Search for the cell housing the specified text and yield its [X, Y] center coordinate. 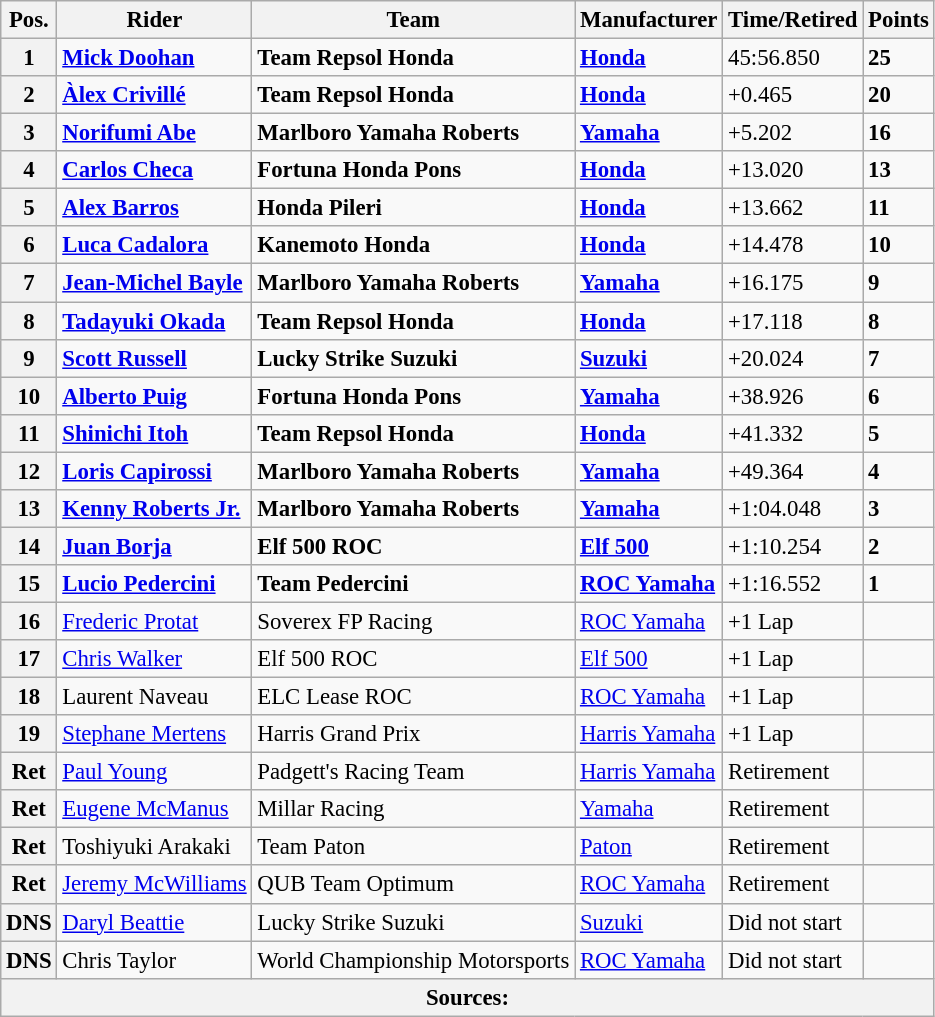
Carlos Checa [154, 170]
20 [898, 95]
+0.465 [793, 95]
+14.478 [793, 245]
Stephane Mertens [154, 734]
Norifumi Abe [154, 133]
15 [29, 584]
Team Pedercini [414, 584]
14 [29, 546]
Loris Capirossi [154, 471]
QUB Team Optimum [414, 885]
Millar Racing [414, 809]
+49.364 [793, 471]
Time/Retired [793, 20]
19 [29, 734]
Juan Borja [154, 546]
Padgett's Racing Team [414, 772]
Alberto Puig [154, 396]
12 [29, 471]
Paton [649, 847]
Lucio Pedercini [154, 584]
Pos. [29, 20]
Scott Russell [154, 358]
Chris Taylor [154, 960]
Jean-Michel Bayle [154, 283]
Team Paton [414, 847]
+13.020 [793, 170]
Kanemoto Honda [414, 245]
+17.118 [793, 321]
Harris Grand Prix [414, 734]
Alex Barros [154, 208]
ELC Lease ROC [414, 697]
+38.926 [793, 396]
18 [29, 697]
45:56.850 [793, 58]
Daryl Beattie [154, 922]
+1:10.254 [793, 546]
Honda Pileri [414, 208]
+1:16.552 [793, 584]
+13.662 [793, 208]
+41.332 [793, 433]
Rider [154, 20]
Àlex Crivillé [154, 95]
Eugene McManus [154, 809]
Soverex FP Racing [414, 621]
Mick Doohan [154, 58]
+1:04.048 [793, 509]
Team [414, 20]
World Championship Motorsports [414, 960]
Laurent Naveau [154, 697]
+5.202 [793, 133]
Chris Walker [154, 659]
Frederic Protat [154, 621]
+16.175 [793, 283]
Manufacturer [649, 20]
Points [898, 20]
Jeremy McWilliams [154, 885]
Tadayuki Okada [154, 321]
17 [29, 659]
25 [898, 58]
Luca Cadalora [154, 245]
Paul Young [154, 772]
Sources: [468, 997]
+20.024 [793, 358]
Toshiyuki Arakaki [154, 847]
Kenny Roberts Jr. [154, 509]
Shinichi Itoh [154, 433]
